Pinpoint the cell where the given text exists, returning its (x, y) midpoint coordinate. 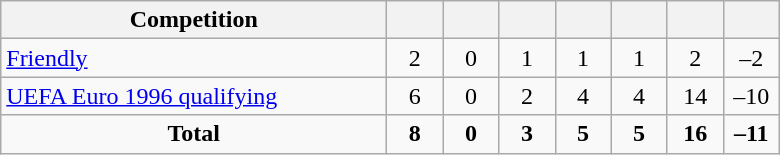
6 (415, 96)
Total (194, 134)
Friendly (194, 58)
3 (527, 134)
8 (415, 134)
–11 (751, 134)
–10 (751, 96)
16 (695, 134)
14 (695, 96)
Competition (194, 20)
–2 (751, 58)
UEFA Euro 1996 qualifying (194, 96)
